Output the [X, Y] coordinate of the center of the cell containing the given text.  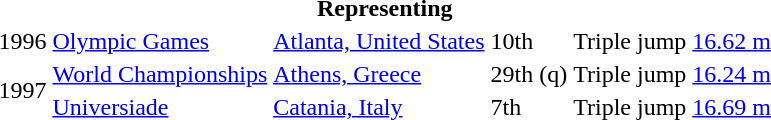
Athens, Greece [379, 74]
Olympic Games [160, 41]
World Championships [160, 74]
10th [529, 41]
Atlanta, United States [379, 41]
29th (q) [529, 74]
